Provide the [X, Y] coordinate of the cell's center where the given text is located.  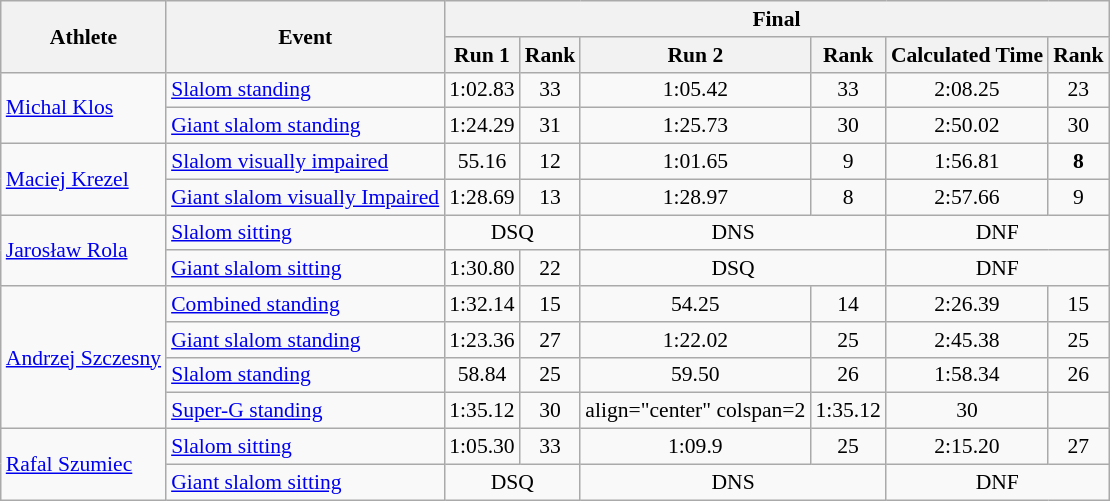
Rafal Szumiec [84, 464]
12 [550, 162]
59.50 [695, 375]
1:28.69 [482, 197]
14 [848, 304]
1:05.30 [482, 447]
1:58.34 [967, 375]
1:01.65 [695, 162]
Calculated Time [967, 55]
1:25.73 [695, 126]
Final [776, 19]
54.25 [695, 304]
58.84 [482, 375]
2:45.38 [967, 340]
Andrzej Szczesny [84, 357]
Michal Klos [84, 108]
Maciej Krezel [84, 180]
1:23.36 [482, 340]
2:50.02 [967, 126]
2:57.66 [967, 197]
13 [550, 197]
1:09.9 [695, 447]
Slalom visually impaired [305, 162]
1:30.80 [482, 269]
23 [1078, 90]
1:02.83 [482, 90]
1:28.97 [695, 197]
2:26.39 [967, 304]
1:22.02 [695, 340]
Run 1 [482, 55]
31 [550, 126]
22 [550, 269]
Giant slalom visually Impaired [305, 197]
2:15.20 [967, 447]
Jarosław Rola [84, 250]
Run 2 [695, 55]
1:56.81 [967, 162]
1:05.42 [695, 90]
1:24.29 [482, 126]
55.16 [482, 162]
1:32.14 [482, 304]
Event [305, 36]
Super-G standing [305, 411]
Combined standing [305, 304]
align="center" colspan=2 [695, 411]
Athlete [84, 36]
2:08.25 [967, 90]
